From the cell containing the given text, extract its center point as [x, y] coordinate. 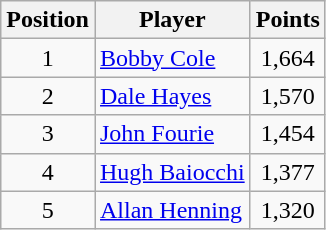
1,377 [288, 172]
Bobby Cole [172, 58]
1,664 [288, 58]
1,454 [288, 134]
Dale Hayes [172, 96]
Player [172, 20]
Hugh Baiocchi [172, 172]
1,320 [288, 210]
1 [48, 58]
5 [48, 210]
Allan Henning [172, 210]
Points [288, 20]
1,570 [288, 96]
2 [48, 96]
4 [48, 172]
Position [48, 20]
John Fourie [172, 134]
3 [48, 134]
